Provide the [X, Y] coordinate of the cell's center where the given text is located.  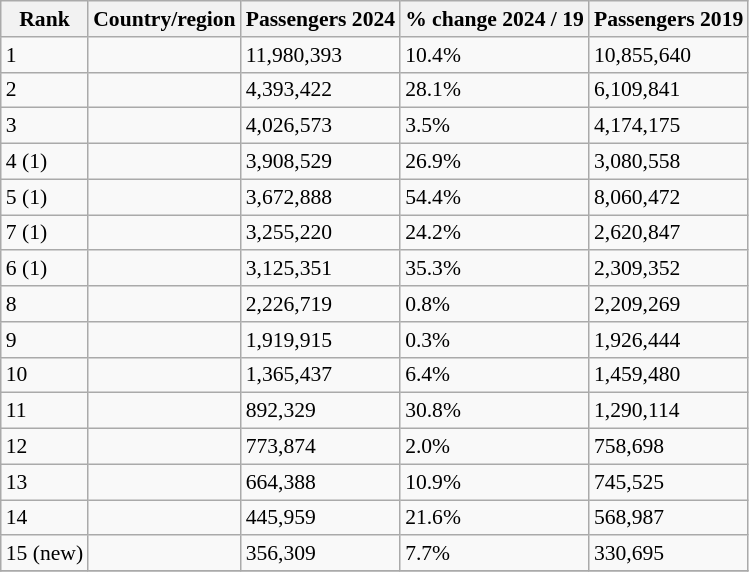
9 [44, 340]
7.7% [494, 554]
26.9% [494, 162]
54.4% [494, 197]
2,620,847 [668, 233]
2.0% [494, 447]
14 [44, 518]
6 (1) [44, 269]
892,329 [320, 411]
13 [44, 482]
21.6% [494, 518]
2,309,352 [668, 269]
11 [44, 411]
568,987 [668, 518]
4,393,422 [320, 90]
11,980,393 [320, 55]
Passengers 2019 [668, 19]
4,174,175 [668, 126]
330,695 [668, 554]
12 [44, 447]
7 (1) [44, 233]
Country/region [164, 19]
1,290,114 [668, 411]
5 (1) [44, 197]
1,459,480 [668, 375]
% change 2024 / 19 [494, 19]
30.8% [494, 411]
Rank [44, 19]
1,926,444 [668, 340]
Passengers 2024 [320, 19]
28.1% [494, 90]
2,226,719 [320, 304]
3 [44, 126]
2 [44, 90]
0.8% [494, 304]
745,525 [668, 482]
8 [44, 304]
6.4% [494, 375]
4,026,573 [320, 126]
3,908,529 [320, 162]
24.2% [494, 233]
6,109,841 [668, 90]
445,959 [320, 518]
0.3% [494, 340]
3.5% [494, 126]
1 [44, 55]
773,874 [320, 447]
664,388 [320, 482]
1,919,915 [320, 340]
10.4% [494, 55]
3,255,220 [320, 233]
758,698 [668, 447]
356,309 [320, 554]
15 (new) [44, 554]
10,855,640 [668, 55]
10.9% [494, 482]
2,209,269 [668, 304]
3,080,558 [668, 162]
35.3% [494, 269]
8,060,472 [668, 197]
4 (1) [44, 162]
10 [44, 375]
1,365,437 [320, 375]
3,672,888 [320, 197]
3,125,351 [320, 269]
